Return the (x, y) coordinate for the center point of the cell that contains the specified text.  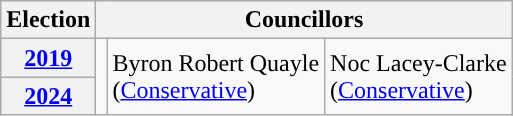
Election (48, 20)
Councillors (304, 20)
Noc Lacey-Clarke(Conservative) (419, 77)
2024 (48, 96)
Byron Robert Quayle(Conservative) (216, 77)
2019 (48, 58)
